Determine the (X, Y) coordinate at the center of the cell enclosing the given text.  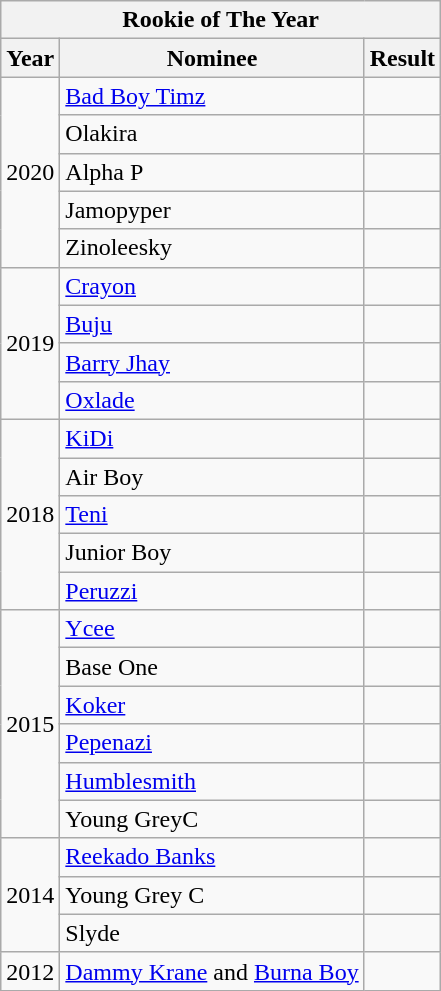
Peruzzi (212, 591)
Buju (212, 324)
Zinoleesky (212, 248)
Crayon (212, 286)
Base One (212, 667)
Jamopyper (212, 210)
Result (402, 58)
2019 (30, 343)
Koker (212, 705)
Bad Boy Timz (212, 96)
Teni (212, 515)
Year (30, 58)
Air Boy (212, 477)
Junior Boy (212, 553)
Alpha P (212, 172)
Dammy Krane and Burna Boy (212, 971)
Reekado Banks (212, 857)
Rookie of The Year (221, 20)
Pepenazi (212, 743)
Young GreyC (212, 819)
Oxlade (212, 400)
2014 (30, 895)
2015 (30, 724)
KiDi (212, 438)
2020 (30, 172)
2018 (30, 514)
Young Grey C (212, 895)
Nominee (212, 58)
Barry Jhay (212, 362)
Ycee (212, 629)
Humblesmith (212, 781)
Slyde (212, 933)
2012 (30, 971)
Olakira (212, 134)
